For the text-containing cell, return its midpoint in [x, y] coordinate format. 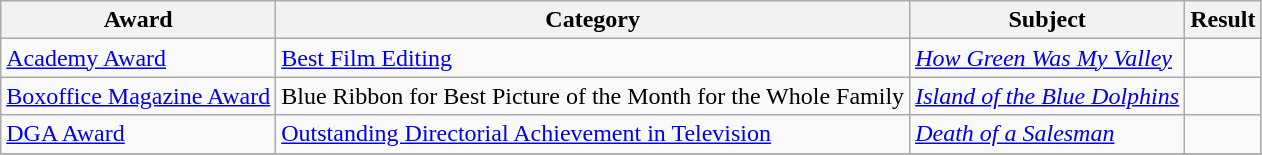
How Green Was My Valley [1048, 58]
Result [1223, 20]
Award [138, 20]
Outstanding Directorial Achievement in Television [593, 134]
Blue Ribbon for Best Picture of the Month for the Whole Family [593, 96]
Island of the Blue Dolphins [1048, 96]
Best Film Editing [593, 58]
Academy Award [138, 58]
Category [593, 20]
Death of a Salesman [1048, 134]
Boxoffice Magazine Award [138, 96]
Subject [1048, 20]
DGA Award [138, 134]
